Extract the [x, y] coordinate from the center of the cell holding the provided text.  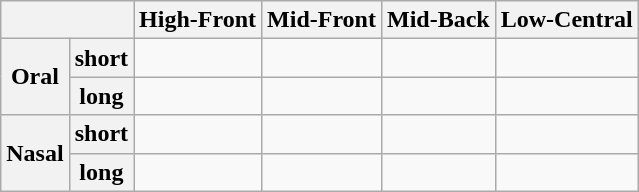
Mid-Front [322, 20]
Mid-Back [438, 20]
High-Front [198, 20]
Low-Central [566, 20]
Oral [35, 77]
Nasal [35, 153]
